Return the [x, y] coordinate for the center point of the cell that contains the specified text.  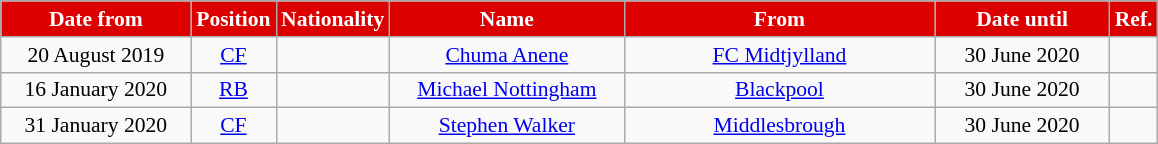
Middlesbrough [779, 126]
31 January 2020 [96, 126]
Date from [96, 19]
Nationality [332, 19]
From [779, 19]
Date until [1022, 19]
16 January 2020 [96, 90]
FC Midtjylland [779, 55]
20 August 2019 [96, 55]
RB [234, 90]
Stephen Walker [506, 126]
Blackpool [779, 90]
Position [234, 19]
Chuma Anene [506, 55]
Name [506, 19]
Michael Nottingham [506, 90]
Ref. [1134, 19]
